Locate the cell with the specified text and output its [x, y] center coordinate. 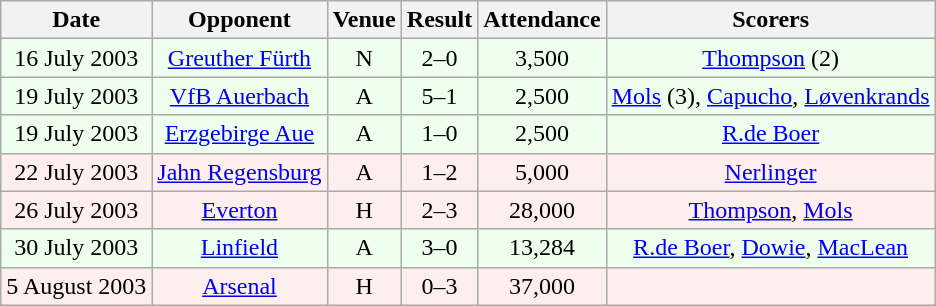
Greuther Fürth [240, 58]
Jahn Regensburg [240, 172]
37,000 [542, 286]
0–3 [439, 286]
Mols (3), Capucho, Løvenkrands [770, 96]
13,284 [542, 248]
2–3 [439, 210]
Date [76, 20]
3,500 [542, 58]
30 July 2003 [76, 248]
Scorers [770, 20]
Opponent [240, 20]
5,000 [542, 172]
N [364, 58]
Thompson, Mols [770, 210]
Venue [364, 20]
28,000 [542, 210]
Attendance [542, 20]
26 July 2003 [76, 210]
R.de Boer, Dowie, MacLean [770, 248]
2–0 [439, 58]
5–1 [439, 96]
Linfield [240, 248]
Nerlinger [770, 172]
Erzgebirge Aue [240, 134]
Everton [240, 210]
R.de Boer [770, 134]
16 July 2003 [76, 58]
1–2 [439, 172]
Result [439, 20]
5 August 2003 [76, 286]
1–0 [439, 134]
22 July 2003 [76, 172]
3–0 [439, 248]
Thompson (2) [770, 58]
Arsenal [240, 286]
VfB Auerbach [240, 96]
